Find where the given text appears and provide that cell's center as (X, Y) coordinate. 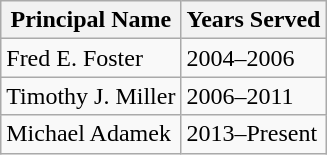
Timothy J. Miller (91, 96)
2004–2006 (254, 58)
2006–2011 (254, 96)
Fred E. Foster (91, 58)
Michael Adamek (91, 134)
Principal Name (91, 20)
2013–Present (254, 134)
Years Served (254, 20)
